Provide the (X, Y) coordinate of the cell's center where the given text is located.  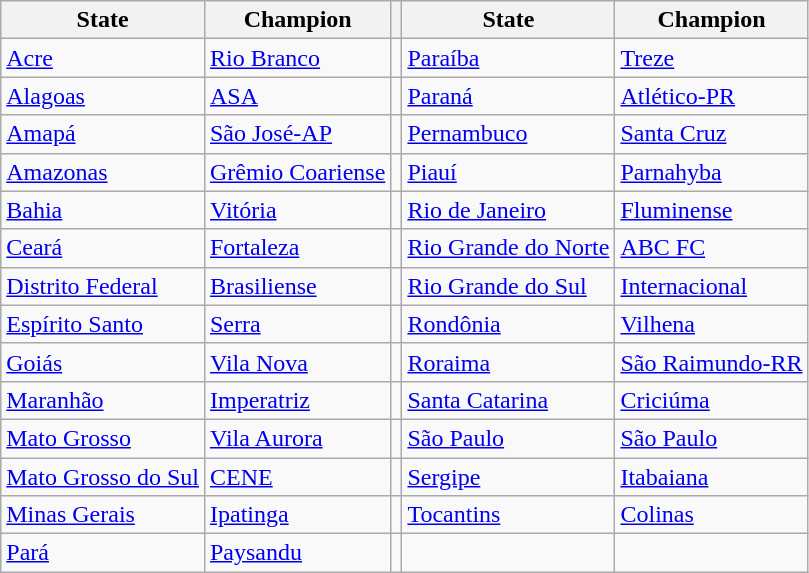
Paraíba (508, 58)
Ceará (103, 248)
Pernambuco (508, 134)
Vitória (297, 210)
Vila Aurora (297, 438)
Espírito Santo (103, 324)
Serra (297, 324)
Acre (103, 58)
Rio de Janeiro (508, 210)
Piauí (508, 172)
Mato Grosso do Sul (103, 477)
São José-AP (297, 134)
Internacional (712, 286)
Mato Grosso (103, 438)
Santa Catarina (508, 400)
Brasiliense (297, 286)
Fluminense (712, 210)
Rondônia (508, 324)
Pará (103, 553)
CENE (297, 477)
Ipatinga (297, 515)
Rio Grande do Norte (508, 248)
Bahia (103, 210)
Goiás (103, 362)
Criciúma (712, 400)
ABC FC (712, 248)
Santa Cruz (712, 134)
Maranhão (103, 400)
Tocantins (508, 515)
Sergipe (508, 477)
São Raimundo-RR (712, 362)
Fortaleza (297, 248)
Alagoas (103, 96)
Roraima (508, 362)
Itabaiana (712, 477)
Vila Nova (297, 362)
Paraná (508, 96)
Vilhena (712, 324)
Rio Grande do Sul (508, 286)
Distrito Federal (103, 286)
Amazonas (103, 172)
Treze (712, 58)
Rio Branco (297, 58)
Grêmio Coariense (297, 172)
Imperatriz (297, 400)
Colinas (712, 515)
Paysandu (297, 553)
ASA (297, 96)
Atlético-PR (712, 96)
Minas Gerais (103, 515)
Amapá (103, 134)
Parnahyba (712, 172)
